Output the [x, y] coordinate of the center of the cell containing the given text.  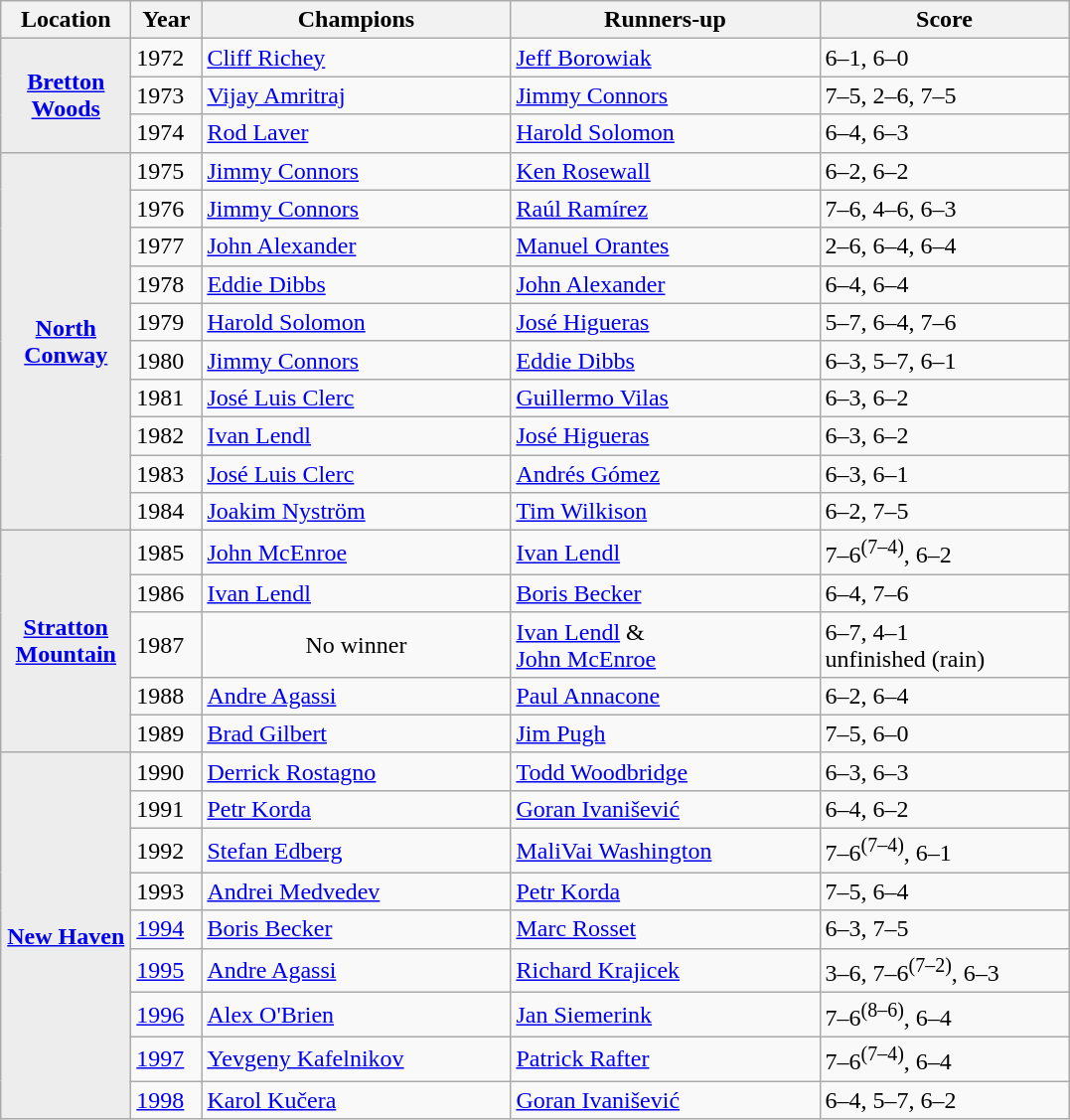
7–6(7–4), 6–2 [944, 553]
6–4, 6–3 [944, 133]
7–6(7–4), 6–1 [944, 851]
Richard Krajicek [666, 970]
1978 [167, 284]
Stratton Mountain [66, 642]
1991 [167, 809]
Paul Annacone [666, 696]
6–2, 7–5 [944, 512]
Year [167, 20]
Todd Woodbridge [666, 771]
1992 [167, 851]
1979 [167, 322]
6–3, 5–7, 6–1 [944, 360]
North Conway [66, 342]
6–4, 5–7, 6–2 [944, 1100]
Jeff Borowiak [666, 58]
Stefan Edberg [356, 851]
Manuel Orantes [666, 246]
No winner [356, 644]
Jan Siemerink [666, 1016]
1990 [167, 771]
Location [66, 20]
7–6(8–6), 6–4 [944, 1016]
John McEnroe [356, 553]
6–4, 7–6 [944, 593]
Brad Gilbert [356, 733]
1996 [167, 1016]
1989 [167, 733]
Champions [356, 20]
6–3, 6–1 [944, 474]
7–5, 2–6, 7–5 [944, 95]
6–7, 4–1unfinished (rain) [944, 644]
Alex O'Brien [356, 1016]
Runners-up [666, 20]
6–4, 6–4 [944, 284]
New Haven [66, 936]
MaliVai Washington [666, 851]
7–5, 6–0 [944, 733]
Andrés Gómez [666, 474]
1973 [167, 95]
1980 [167, 360]
Cliff Richey [356, 58]
1983 [167, 474]
Bretton Woods [66, 95]
6–1, 6–0 [944, 58]
Guillermo Vilas [666, 398]
1997 [167, 1059]
6–4, 6–2 [944, 809]
1988 [167, 696]
Tim Wilkison [666, 512]
Yevgeny Kafelnikov [356, 1059]
6–2, 6–2 [944, 171]
Rod Laver [356, 133]
Ivan Lendl & John McEnroe [666, 644]
Raúl Ramírez [666, 209]
Joakim Nyström [356, 512]
1976 [167, 209]
Score [944, 20]
1985 [167, 553]
5–7, 6–4, 7–6 [944, 322]
6–3, 6–3 [944, 771]
6–3, 7–5 [944, 929]
1984 [167, 512]
Andrei Medvedev [356, 891]
7–5, 6–4 [944, 891]
1993 [167, 891]
1986 [167, 593]
1975 [167, 171]
Ken Rosewall [666, 171]
2–6, 6–4, 6–4 [944, 246]
1981 [167, 398]
1972 [167, 58]
7–6(7–4), 6–4 [944, 1059]
Karol Kučera [356, 1100]
Marc Rosset [666, 929]
1977 [167, 246]
7–6, 4–6, 6–3 [944, 209]
3–6, 7–6(7–2), 6–3 [944, 970]
Vijay Amritraj [356, 95]
1987 [167, 644]
1974 [167, 133]
1995 [167, 970]
1994 [167, 929]
1982 [167, 435]
Derrick Rostagno [356, 771]
6–2, 6–4 [944, 696]
Patrick Rafter [666, 1059]
Jim Pugh [666, 733]
1998 [167, 1100]
